Return the (X, Y) coordinate for the center point of the cell that contains the specified text.  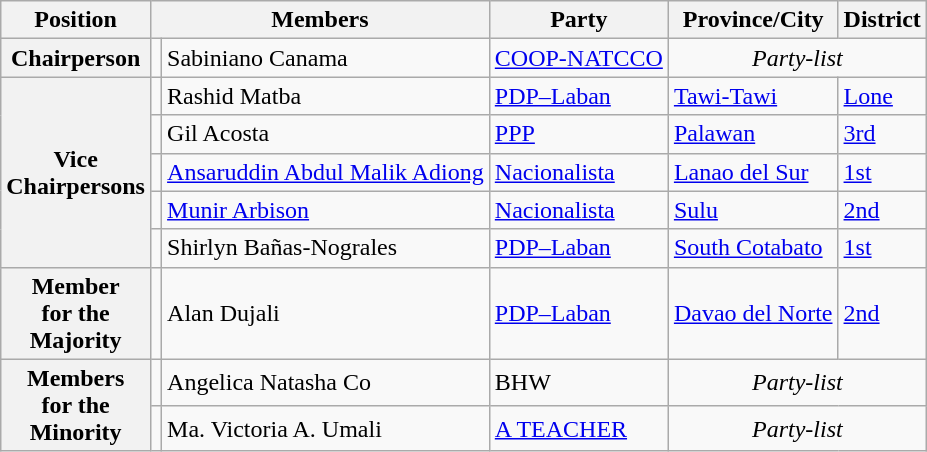
Province/City (753, 20)
Ma. Victoria A. Umali (326, 428)
Lanao del Sur (753, 172)
Ansaruddin Abdul Malik Adiong (326, 172)
3rd (882, 134)
Position (76, 20)
Party (578, 20)
South Cotabato (753, 248)
PPP (578, 134)
A TEACHER (578, 428)
Rashid Matba (326, 96)
Angelica Natasha Co (326, 382)
ViceChairpersons (76, 172)
COOP-NATCCO (578, 58)
Tawi-Tawi (753, 96)
BHW (578, 382)
Munir Arbison (326, 210)
Memberfor theMajority (76, 313)
Lone (882, 96)
Shirlyn Bañas-Nograles (326, 248)
Membersfor theMinority (76, 405)
Sulu (753, 210)
District (882, 20)
Chairperson (76, 58)
Members (320, 20)
Davao del Norte (753, 313)
Alan Dujali (326, 313)
Sabiniano Canama (326, 58)
Gil Acosta (326, 134)
Palawan (753, 134)
